Pinpoint the cell where the given text exists, returning its (x, y) midpoint coordinate. 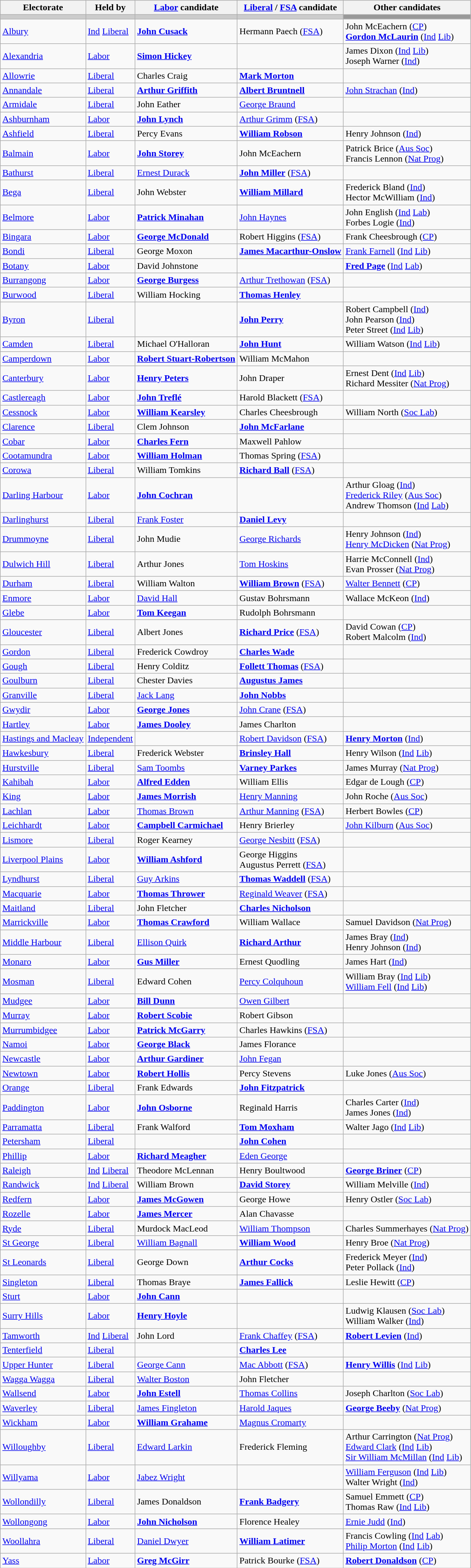
Charles Fern (186, 441)
Ellison Quirk (186, 942)
John Eather (186, 105)
Henry Broe (Nat Prog) (407, 1243)
Arthur Grimm (FSA) (291, 119)
William Kearsley (186, 412)
Murrumbidgee (43, 1030)
Thomas Waddell (FSA) (291, 879)
John Cusack (186, 31)
John Lynch (186, 119)
Parramatta (43, 1127)
Charles Cheesbrough (291, 412)
Phillip (43, 1156)
Liverpool Plains (43, 859)
James Morrish (186, 797)
Frank Badgery (291, 1502)
John Crane (FSA) (291, 709)
Corowa (43, 470)
Clarence (43, 427)
Charles Hawkins (FSA) (291, 1030)
Chester Davies (186, 681)
Owen Gilbert (291, 1001)
Percy Stevens (291, 1073)
Gough (43, 666)
Walter Bennett (CP) (407, 584)
Cessnock (43, 412)
Guy Arkins (186, 879)
Dulwich Hill (43, 564)
George Braund (291, 105)
Ashburnham (43, 119)
Frank Walford (186, 1127)
Camden (43, 344)
William Bray (Ind Lib) William Fell (Ind Lib) (407, 981)
John Cohen (291, 1141)
Lyndhurst (43, 879)
Held by (110, 8)
George McDonald (186, 237)
William Millard (291, 192)
Patrick McGarry (186, 1030)
George Nesbitt (FSA) (291, 840)
Arthur Manning (FSA) (291, 811)
James Fingleton (186, 1408)
Joseph Charlton (Soc Lab) (407, 1393)
Mudgee (43, 1001)
Robert Campbell (Ind) John Pearson (Ind) Peter Street (Ind Lib) (407, 319)
Luke Jones (Aus Soc) (407, 1073)
James Murray (Nat Prog) (407, 768)
Patrick Brice (Aus Soc) Francis Lennon (Nat Prog) (407, 153)
Henry Peters (186, 378)
Henry Brierley (291, 825)
John Haynes (291, 217)
Mac Abbott (FSA) (291, 1365)
Tenterfield (43, 1350)
Arthur Gloag (Ind) Frederick Riley (Aus Soc) Andrew Thomson (Ind Lab) (407, 495)
Ludwig Klausen (Soc Lab) William Walker (Ind) (407, 1316)
Ernest Quodling (291, 962)
Charles Carter (Ind) James Jones (Ind) (407, 1107)
Paddington (43, 1107)
Patrick Minahan (186, 217)
Singleton (43, 1282)
Arthur Gardiner (186, 1059)
Annandale (43, 90)
Thomas Collins (291, 1393)
Augustus James (291, 681)
Robert Levien (Ind) (407, 1336)
John Nicholson (186, 1521)
Electorate (43, 8)
Charles Nicholson (291, 908)
Balmain (43, 153)
Thomas Thrower (186, 894)
Wollongong (43, 1521)
Thomas Brown (186, 811)
John McEachern (291, 153)
John Miller (FSA) (291, 173)
Theodore McLennan (186, 1170)
John Roche (Aus Soc) (407, 797)
Hawkesbury (43, 753)
George Jones (186, 709)
Middle Harbour (43, 942)
Allowrie (43, 76)
Richard Meagher (186, 1156)
John Lord (186, 1336)
Daniel Dwyer (186, 1541)
George Cann (186, 1365)
William Bagnall (186, 1243)
Tom Moxham (291, 1127)
David Cowan (CP) Robert Malcolm (Ind) (407, 632)
William Tomkins (186, 470)
Reginald Harris (291, 1107)
George Burgess (186, 280)
Reginald Weaver (FSA) (291, 894)
Magnus Cromarty (291, 1422)
Roger Kearney (186, 840)
Wollondilly (43, 1502)
David Hall (186, 598)
James Dooley (186, 724)
William Melville (Ind) (407, 1185)
Tom Keegan (186, 613)
Bondi (43, 251)
Percy Colquhoun (291, 981)
Percy Evans (186, 133)
Henry Colditz (186, 666)
Wallace McKeon (Ind) (407, 598)
George Moxon (186, 251)
Camperdown (43, 359)
Tom Hoskins (291, 564)
John Fitzpatrick (291, 1088)
Albert Bruntnell (291, 90)
Drummoyne (43, 539)
Patrick Bourke (FSA) (291, 1560)
Thomas Crawford (186, 922)
Walter Jago (Ind Lib) (407, 1127)
Henry Hoyle (186, 1316)
Wickham (43, 1422)
Robert Stuart-Robertson (186, 359)
John Draper (291, 378)
Sturt (43, 1297)
Frank Chaffey (FSA) (291, 1336)
James Macarthur-Onslow (291, 251)
Herbert Bowles (CP) (407, 811)
Simon Hickey (186, 56)
Varney Parkes (291, 768)
Canterbury (43, 378)
Ernest Durack (186, 173)
John McEachern (CP) Gordon McLaurin (Ind Lib) (407, 31)
Harrie McConnell (Ind) Evan Prosser (Nat Prog) (407, 564)
Hermann Paech (FSA) (291, 31)
Harold Jaques (291, 1408)
Bill Dunn (186, 1001)
Frederick Meyer (Ind) Peter Pollack (Ind) (407, 1262)
William Hocking (186, 295)
John Fegan (291, 1059)
Gordon (43, 652)
William North (Soc Lab) (407, 412)
John Webster (186, 192)
Petersham (43, 1141)
Darlinghurst (43, 520)
Maitland (43, 908)
Robert Higgins (FSA) (291, 237)
Walter Boston (186, 1379)
Alexandria (43, 56)
John Mudie (186, 539)
Glebe (43, 613)
Independent (110, 738)
Armidale (43, 105)
Richard Price (FSA) (291, 632)
James Bray (Ind) Henry Johnson (Ind) (407, 942)
Richard Ball (FSA) (291, 470)
Cobar (43, 441)
William Thompson (291, 1228)
Durham (43, 584)
Ashfield (43, 133)
William Walton (186, 584)
Hastings and Macleay (43, 738)
Ernest Dent (Ind Lib) Richard Messiter (Nat Prog) (407, 378)
Labor candidate (186, 8)
Leichhardt (43, 825)
James Donaldson (186, 1502)
William Wallace (291, 922)
Alan Chavasse (291, 1214)
Frank Cheesbrough (CP) (407, 237)
Frederick Cowdroy (186, 652)
John Treflé (186, 398)
Wallsend (43, 1393)
David Johnstone (186, 266)
Hartley (43, 724)
James Charlton (291, 724)
Michael O'Halloran (186, 344)
Albert Jones (186, 632)
John Storey (186, 153)
Randwick (43, 1185)
William Grahame (186, 1422)
Upper Hunter (43, 1365)
James Hart (Ind) (407, 962)
Wagga Wagga (43, 1379)
Sam Toombs (186, 768)
Orange (43, 1088)
Edward Larkin (186, 1447)
Darling Harbour (43, 495)
John Cann (186, 1297)
Harold Blackett (FSA) (291, 398)
Monaro (43, 962)
Surry Hills (43, 1316)
Robert Donaldson (CP) (407, 1560)
Thomas Braye (186, 1282)
George Richards (291, 539)
Waverley (43, 1408)
John Kilburn (Aus Soc) (407, 825)
Leslie Hewitt (CP) (407, 1282)
Arthur Trethowan (FSA) (291, 280)
Samuel Davidson (Nat Prog) (407, 922)
Enmore (43, 598)
Robert Hollis (186, 1073)
Henry Morton (Ind) (407, 738)
Byron (43, 319)
Henry Wilson (Ind Lib) (407, 753)
William McMahon (291, 359)
Mosman (43, 981)
William Robson (291, 133)
Frank Edwards (186, 1088)
George Down (186, 1262)
William Brown (186, 1185)
Robert Davidson (FSA) (291, 738)
Arthur Griffith (186, 90)
Brinsley Hall (291, 753)
Charles Craig (186, 76)
Ernie Judd (Ind) (407, 1521)
Gloucester (43, 632)
Rudolph Bohrsmann (291, 613)
John McFarlane (291, 427)
Cootamundra (43, 455)
Burwood (43, 295)
Richard Arthur (291, 942)
Frank Foster (186, 520)
William Wood (291, 1243)
St George (43, 1243)
Tamworth (43, 1336)
John Osborne (186, 1107)
Gwydir (43, 709)
William Ellis (291, 782)
Lachlan (43, 811)
Hurstville (43, 768)
Bathurst (43, 173)
William Latimer (291, 1541)
James Mercer (186, 1214)
George Black (186, 1044)
Jack Lang (186, 695)
Eden George (291, 1156)
Daniel Levy (291, 520)
Murray (43, 1015)
Newcastle (43, 1059)
Willoughby (43, 1447)
Fred Page (Ind Lab) (407, 266)
Raleigh (43, 1170)
Charles Lee (291, 1350)
James Dixon (Ind Lib) Joseph Warner (Ind) (407, 56)
Yass (43, 1560)
Frederick Fleming (291, 1447)
John English (Ind Lab) Forbes Logie (Ind) (407, 217)
William Watson (Ind Lib) (407, 344)
Alfred Edden (186, 782)
John Nobbs (291, 695)
Samuel Emmett (CP) Thomas Raw (Ind Lib) (407, 1502)
Goulburn (43, 681)
Other candidates (407, 8)
Lismore (43, 840)
Gustav Bohrsmann (291, 598)
Granville (43, 695)
George Beeby (Nat Prog) (407, 1408)
Liberal / FSA candidate (291, 8)
Charles Summerhayes (Nat Prog) (407, 1228)
Edgar de Lough (CP) (407, 782)
Castlereagh (43, 398)
Arthur Jones (186, 564)
Ryde (43, 1228)
Woollahra (43, 1541)
Rozelle (43, 1214)
Newtown (43, 1073)
Jabez Wright (186, 1477)
Campbell Carmichael (186, 825)
Murdock MacLeod (186, 1228)
Gus Miller (186, 962)
Burrangong (43, 280)
Robert Scobie (186, 1015)
Marrickville (43, 922)
Robert Gibson (291, 1015)
Maxwell Pahlow (291, 441)
St Leonards (43, 1262)
Redfern (43, 1199)
Henry Boultwood (291, 1170)
Bingara (43, 237)
Henry Johnson (Ind) Henry McDicken (Nat Prog) (407, 539)
James McGowen (186, 1199)
John Cochran (186, 495)
Belmore (43, 217)
King (43, 797)
John Strachan (Ind) (407, 90)
Henry Willis (Ind Lib) (407, 1365)
Charles Wade (291, 652)
William Ashford (186, 859)
Thomas Spring (FSA) (291, 455)
George Howe (291, 1199)
Frederick Bland (Ind) Hector McWilliam (Ind) (407, 192)
Follett Thomas (FSA) (291, 666)
Mark Morton (291, 76)
Willyama (43, 1477)
Frederick Webster (186, 753)
Henry Ostler (Soc Lab) (407, 1199)
George HigginsAugustus Perrett (FSA) (291, 859)
Edward Cohen (186, 981)
Kahibah (43, 782)
Greg McGirr (186, 1560)
Arthur Carrington (Nat Prog) Edward Clark (Ind Lib) Sir William McMillan (Ind Lib) (407, 1447)
James Florance (291, 1044)
Clem Johnson (186, 427)
John Perry (291, 319)
George Briner (CP) (407, 1170)
Thomas Henley (291, 295)
Arthur Cocks (291, 1262)
Bega (43, 192)
Albury (43, 31)
David Storey (291, 1185)
John Estell (186, 1393)
William Brown (FSA) (291, 584)
Florence Healey (291, 1521)
William Holman (186, 455)
John Hunt (291, 344)
Frank Farnell (Ind Lib) (407, 251)
Botany (43, 266)
Namoi (43, 1044)
Francis Cowling (Ind Lab) Philip Morton (Ind Lib) (407, 1541)
Henry Manning (291, 797)
Macquarie (43, 894)
James Fallick (291, 1282)
William Ferguson (Ind Lib) Walter Wright (Ind) (407, 1477)
Henry Johnson (Ind) (407, 133)
